Provide the (x, y) coordinate of the cell's center where the given text is located.  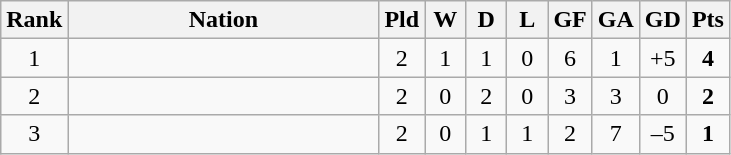
GA (616, 20)
GD (662, 20)
–5 (662, 134)
D (486, 20)
Pts (708, 20)
+5 (662, 58)
Rank (34, 20)
L (528, 20)
Pld (402, 20)
GF (570, 20)
4 (708, 58)
Nation (224, 20)
W (446, 20)
7 (616, 134)
6 (570, 58)
